Find where the given text appears and provide that cell's center as [x, y] coordinate. 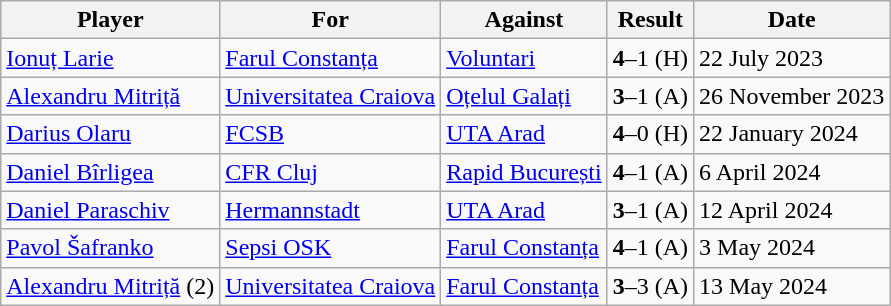
Oțelul Galați [524, 96]
Rapid București [524, 172]
4–0 (H) [650, 134]
Pavol Šafranko [110, 248]
CFR Cluj [330, 172]
Daniel Bîrligea [110, 172]
Daniel Paraschiv [110, 210]
Alexandru Mitriță (2) [110, 286]
3–3 (A) [650, 286]
Voluntari [524, 58]
Hermannstadt [330, 210]
Result [650, 20]
12 April 2024 [792, 210]
Alexandru Mitriță [110, 96]
4–1 (H) [650, 58]
Darius Olaru [110, 134]
Sepsi OSK [330, 248]
6 April 2024 [792, 172]
13 May 2024 [792, 286]
Ionuț Larie [110, 58]
Date [792, 20]
For [330, 20]
3 May 2024 [792, 248]
FCSB [330, 134]
22 January 2024 [792, 134]
Player [110, 20]
22 July 2023 [792, 58]
26 November 2023 [792, 96]
Against [524, 20]
